Pinpoint the cell where the given text exists, returning its (x, y) midpoint coordinate. 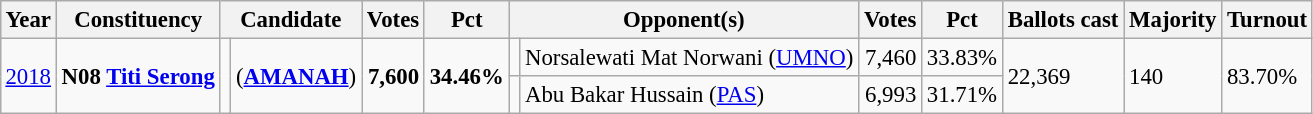
Year (28, 20)
Candidate (290, 20)
Abu Bakar Hussain (PAS) (690, 95)
Norsalewati Mat Norwani (UMNO) (690, 57)
31.71% (962, 95)
7,460 (890, 57)
(AMANAH) (296, 76)
7,600 (394, 76)
140 (1173, 76)
83.70% (1268, 76)
Turnout (1268, 20)
Ballots cast (1062, 20)
6,993 (890, 95)
22,369 (1062, 76)
N08 Titi Serong (138, 76)
Opponent(s) (684, 20)
33.83% (962, 57)
Constituency (138, 20)
2018 (28, 76)
Majority (1173, 20)
34.46% (466, 76)
